Detect which cell encompasses the target text, then output its [X, Y] center coordinate. 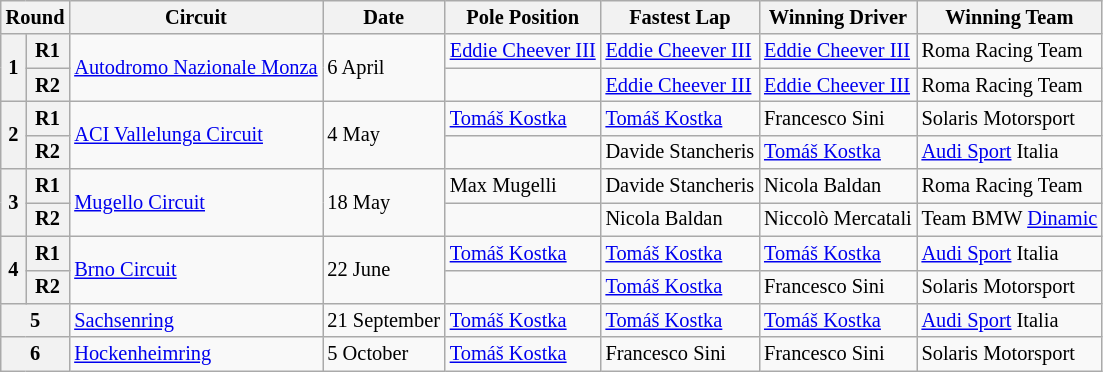
Team BMW Dinamic [1010, 219]
Date [383, 17]
Niccolò Mercatali [838, 219]
1 [14, 68]
Round [36, 17]
Pole Position [523, 17]
Brno Circuit [196, 270]
Winning Driver [838, 17]
Max Mugelli [523, 186]
4 [14, 270]
18 May [383, 202]
Hockenheimring [196, 354]
Autodromo Nazionale Monza [196, 68]
Mugello Circuit [196, 202]
5 [36, 320]
4 May [383, 134]
3 [14, 202]
6 [36, 354]
6 April [383, 68]
22 June [383, 270]
Fastest Lap [680, 17]
Winning Team [1010, 17]
21 September [383, 320]
Sachsenring [196, 320]
5 October [383, 354]
2 [14, 134]
Circuit [196, 17]
ACI Vallelunga Circuit [196, 134]
